Scan for the cell matching the given text and deliver its [x, y] coordinate at center. 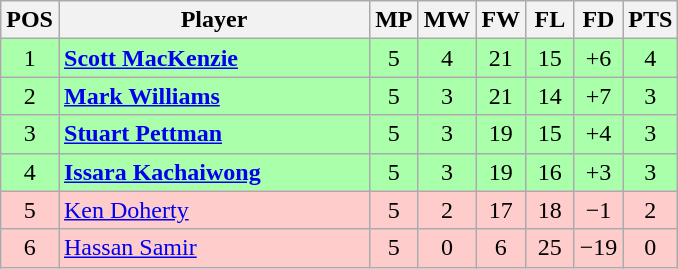
17 [501, 210]
Ken Doherty [214, 210]
PTS [650, 20]
+7 [598, 96]
Issara Kachaiwong [214, 172]
Stuart Pettman [214, 134]
Mark Williams [214, 96]
Hassan Samir [214, 248]
1 [30, 58]
−19 [598, 248]
Scott MacKenzie [214, 58]
FW [501, 20]
FD [598, 20]
−1 [598, 210]
POS [30, 20]
MP [394, 20]
14 [550, 96]
16 [550, 172]
18 [550, 210]
+3 [598, 172]
+4 [598, 134]
+6 [598, 58]
Player [214, 20]
25 [550, 248]
MW [447, 20]
FL [550, 20]
